Identify which cell holds the provided text, then report its (x, y) central coordinate. 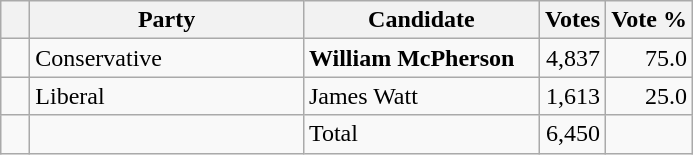
1,613 (572, 96)
Total (421, 134)
Liberal (167, 96)
6,450 (572, 134)
Party (167, 20)
Votes (572, 20)
William McPherson (421, 58)
Conservative (167, 58)
4,837 (572, 58)
Vote % (650, 20)
James Watt (421, 96)
Candidate (421, 20)
75.0 (650, 58)
25.0 (650, 96)
